Determine the (x, y) coordinate at the center of the cell enclosing the given text.  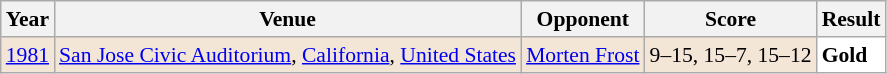
Result (852, 19)
San Jose Civic Auditorium, California, United States (288, 55)
Opponent (582, 19)
Year (28, 19)
Score (731, 19)
9–15, 15–7, 15–12 (731, 55)
Gold (852, 55)
Morten Frost (582, 55)
1981 (28, 55)
Venue (288, 19)
